Provide the (X, Y) coordinate of the cell's center where the given text is located.  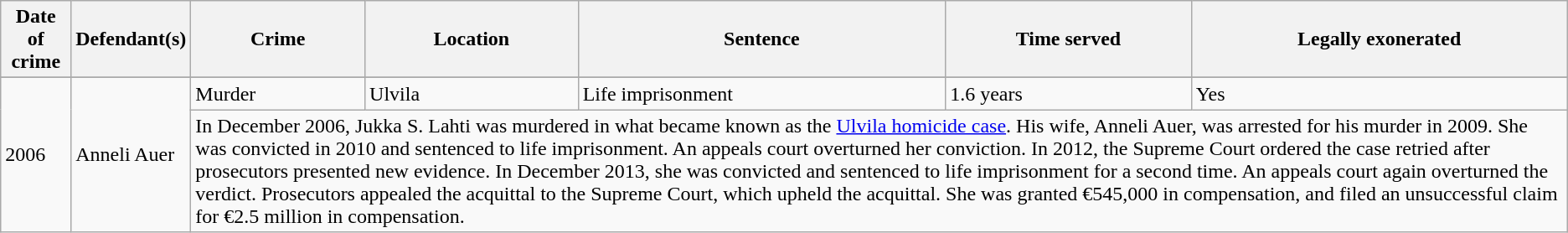
Crime (278, 39)
Time served (1069, 39)
Life imprisonment (762, 94)
1.6 years (1069, 94)
Ulvila (472, 94)
Date of crime (36, 39)
Defendant(s) (131, 39)
Anneli Auer (131, 155)
Legally exonerated (1379, 39)
Sentence (762, 39)
Location (472, 39)
Murder (278, 94)
Yes (1379, 94)
2006 (36, 155)
